Detect which cell encompasses the target text, then output its (X, Y) center coordinate. 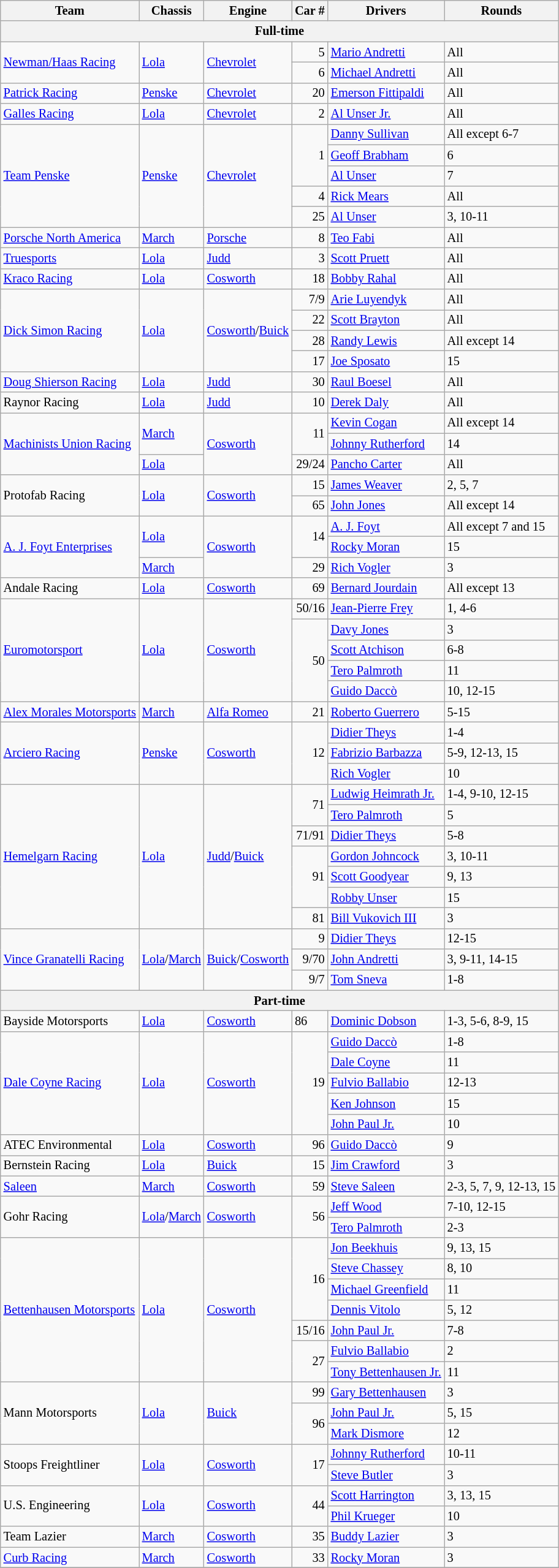
Patrick Racing (70, 93)
Kraco Racing (70, 279)
Geoff Brabham (386, 155)
Tom Sneva (386, 980)
Arciero Racing (70, 752)
3, 13, 15 (501, 1496)
25 (310, 217)
U.S. Engineering (70, 1506)
Scott Brayton (386, 320)
8 (310, 238)
28 (310, 341)
Bobby Rahal (386, 279)
Steve Saleen (386, 1186)
Raynor Racing (70, 403)
20 (310, 93)
1-4 (501, 732)
Dominic Dobson (386, 1021)
Jean-Pierre Frey (386, 608)
30 (310, 382)
John Andretti (386, 960)
Bernard Jourdain (386, 588)
1-4, 9-10, 12-15 (501, 794)
Porsche (248, 238)
7-8 (501, 1330)
Steve Butler (386, 1475)
29/24 (310, 464)
Scott Harrington (386, 1496)
9, 13, 15 (501, 1248)
Scott Atchison (386, 650)
Al Unser Jr. (386, 114)
Porsche North America (70, 238)
1 (310, 154)
Truesports (70, 258)
Hemelgarn Racing (70, 856)
9/7 (310, 980)
2, 5, 7 (501, 485)
Joe Sposato (386, 361)
Jon Beekhuis (386, 1248)
50 (310, 661)
7-10, 12-15 (501, 1206)
Mark Dismore (386, 1434)
Curb Racing (70, 1558)
5-8 (501, 836)
5-15 (501, 712)
12-15 (501, 939)
1-3, 5-6, 8-9, 15 (501, 1021)
44 (310, 1506)
Pancho Carter (386, 464)
5-9, 12-13, 15 (501, 753)
Danny Sullivan (386, 134)
Team Penske (70, 175)
35 (310, 1537)
All except 6-7 (501, 134)
10-11 (501, 1454)
50/16 (310, 608)
Cosworth/Buick (248, 331)
18 (310, 279)
Team Lazier (70, 1537)
Gary Bettenhausen (386, 1392)
Mario Andretti (386, 52)
6-8 (501, 650)
Buick/Cosworth (248, 960)
9, 13 (501, 877)
Dale Coyne Racing (70, 1083)
86 (310, 1021)
33 (310, 1558)
Mann Motorsports (70, 1413)
Vince Granatelli Racing (70, 960)
All except 7 and 15 (501, 526)
Full-time (279, 31)
Dale Coyne (386, 1062)
Stoops Freightliner (70, 1464)
81 (310, 918)
Ken Johnson (386, 1104)
1, 4-6 (501, 608)
Bernstein Racing (70, 1165)
Roberto Guerrero (386, 712)
71 (310, 804)
ATEC Environmental (70, 1145)
Dennis Vitolo (386, 1310)
Bettenhausen Motorsports (70, 1310)
65 (310, 506)
2-3, 5, 7, 9, 12-13, 15 (501, 1186)
Buddy Lazier (386, 1537)
Kevin Cogan (386, 423)
Gordon Johncock (386, 856)
7 (501, 176)
Davy Jones (386, 629)
19 (310, 1083)
Steve Chassey (386, 1268)
91 (310, 876)
21 (310, 712)
Newman/Haas Racing (70, 62)
Michael Greenfield (386, 1289)
Alfa Romeo (248, 712)
Derek Daly (386, 403)
Chassis (172, 10)
69 (310, 588)
Raul Boesel (386, 382)
Bill Vukovich III (386, 918)
Rick Mears (386, 196)
Car # (310, 10)
Fabrizio Barbazza (386, 753)
A. J. Foyt Enterprises (70, 547)
Michael Andretti (386, 72)
16 (310, 1279)
3, 9-11, 14-15 (501, 960)
Scott Goodyear (386, 877)
Gohr Racing (70, 1217)
Andale Racing (70, 588)
10, 12-15 (501, 691)
Saleen (70, 1186)
Jim Crawford (386, 1165)
Scott Pruett (386, 258)
7/9 (310, 300)
4 (310, 196)
Arie Luyendyk (386, 300)
Bayside Motorsports (70, 1021)
Jeff Wood (386, 1206)
John Jones (386, 506)
Robby Unser (386, 898)
Rounds (501, 10)
Judd/Buick (248, 856)
Doug Shierson Racing (70, 382)
A. J. Foyt (386, 526)
22 (310, 320)
Randy Lewis (386, 341)
9/70 (310, 960)
71/91 (310, 836)
Part-time (279, 1001)
Engine (248, 10)
15/16 (310, 1330)
All except 13 (501, 588)
Team (70, 10)
Teo Fabi (386, 238)
Tony Bettenhausen Jr. (386, 1372)
Ludwig Heimrath Jr. (386, 794)
27 (310, 1362)
Emerson Fittipaldi (386, 93)
James Weaver (386, 485)
Phil Krueger (386, 1516)
59 (310, 1186)
Alex Morales Motorsports (70, 712)
Drivers (386, 10)
56 (310, 1217)
8, 10 (501, 1268)
Euromotorsport (70, 650)
12-13 (501, 1083)
5, 12 (501, 1310)
29 (310, 567)
2-3 (501, 1227)
Machinists Union Racing (70, 444)
Dick Simon Racing (70, 331)
Protofab Racing (70, 495)
Galles Racing (70, 114)
99 (310, 1392)
5, 15 (501, 1413)
